Capture the cell that displays the provided text and extract its [X, Y] central coordinate. 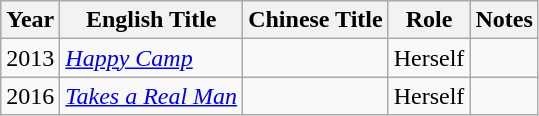
2016 [30, 96]
Takes a Real Man [152, 96]
English Title [152, 20]
Year [30, 20]
Happy Camp [152, 58]
2013 [30, 58]
Role [429, 20]
Notes [504, 20]
Chinese Title [316, 20]
